Pinpoint the cell where the given text exists, returning its [x, y] midpoint coordinate. 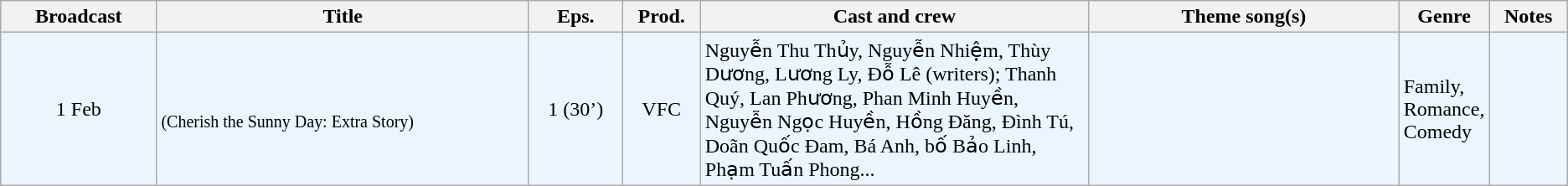
Eps. [575, 17]
Cast and crew [895, 17]
Family, Romance, Comedy [1444, 109]
1 (30’) [575, 109]
Theme song(s) [1245, 17]
Broadcast [79, 17]
(Cherish the Sunny Day: Extra Story) [343, 109]
1 Feb [79, 109]
Prod. [662, 17]
Title [343, 17]
VFC [662, 109]
Genre [1444, 17]
Notes [1528, 17]
